Search for the cell housing the specified text and yield its (x, y) center coordinate. 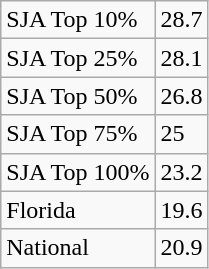
28.7 (182, 20)
SJA Top 25% (78, 58)
28.1 (182, 58)
23.2 (182, 172)
National (78, 248)
Florida (78, 210)
SJA Top 50% (78, 96)
SJA Top 75% (78, 134)
SJA Top 100% (78, 172)
25 (182, 134)
26.8 (182, 96)
19.6 (182, 210)
SJA Top 10% (78, 20)
20.9 (182, 248)
